For the text-containing cell, return its midpoint in [x, y] coordinate format. 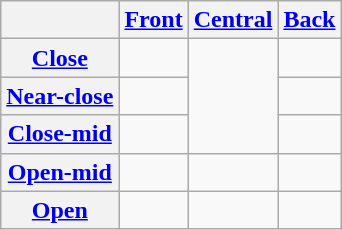
Close-mid [60, 134]
Central [233, 20]
Close [60, 58]
Open [60, 210]
Near-close [60, 96]
Back [310, 20]
Open-mid [60, 172]
Front [154, 20]
